From the cell containing the given text, extract its center point as [X, Y] coordinate. 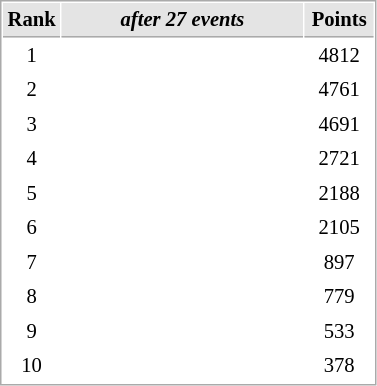
2105 [340, 228]
378 [340, 366]
8 [32, 296]
Rank [32, 20]
4691 [340, 124]
1 [32, 56]
4761 [340, 90]
4812 [340, 56]
779 [340, 296]
5 [32, 194]
after 27 events [183, 20]
Points [340, 20]
2188 [340, 194]
4 [32, 158]
2 [32, 90]
6 [32, 228]
9 [32, 332]
3 [32, 124]
10 [32, 366]
7 [32, 262]
897 [340, 262]
533 [340, 332]
2721 [340, 158]
